From the cell containing the given text, extract its center point as [x, y] coordinate. 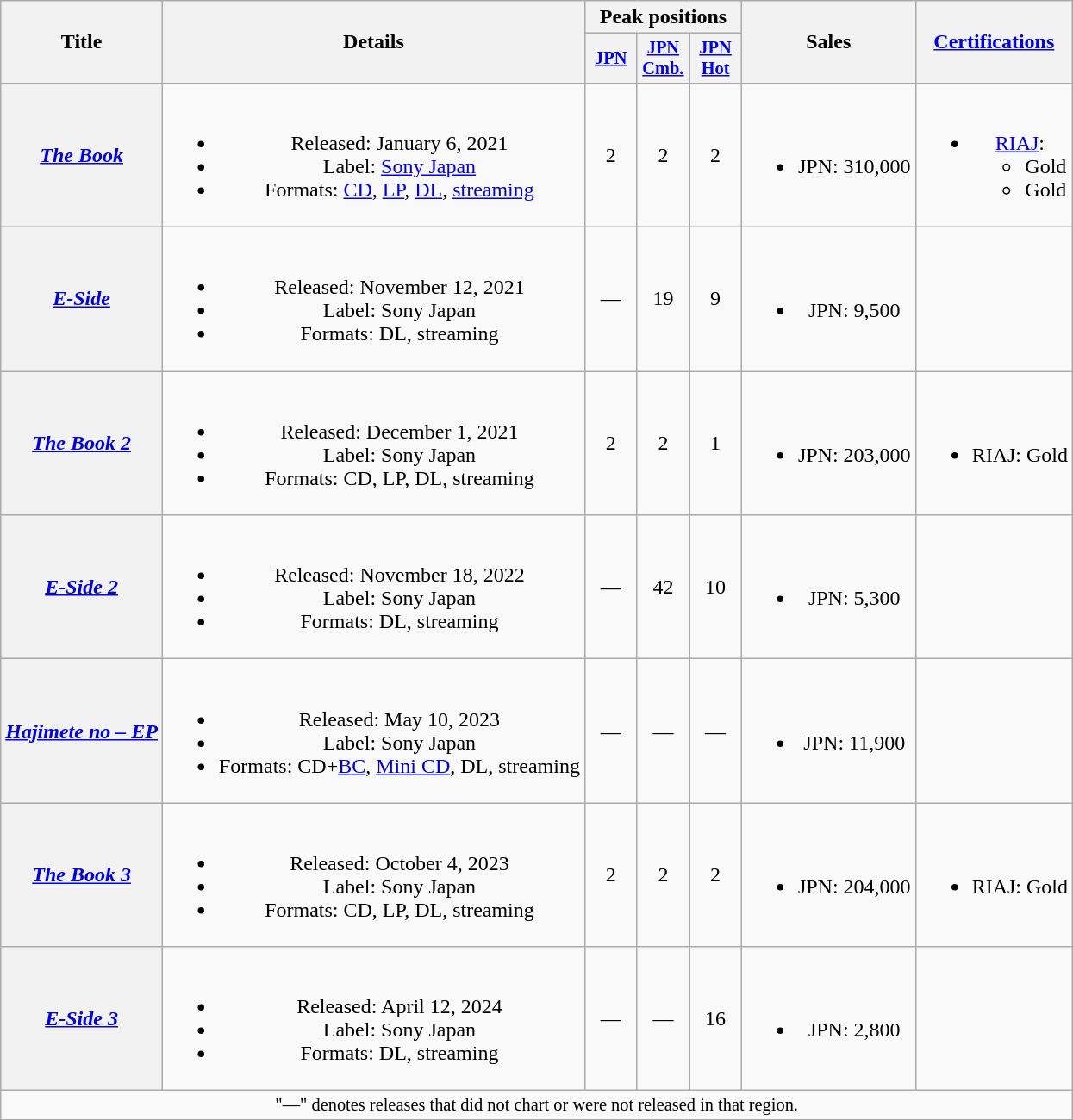
9 [715, 300]
Released: April 12, 2024Label: Sony JapanFormats: DL, streaming [373, 1018]
JPN: 9,500 [828, 300]
JPN [610, 59]
JPN: 11,900 [828, 731]
JPNHot [715, 59]
Released: November 18, 2022Label: Sony JapanFormats: DL, streaming [373, 588]
10 [715, 588]
Released: January 6, 2021Label: Sony JapanFormats: CD, LP, DL, streaming [373, 155]
RIAJ:Gold Gold [994, 155]
Hajimete no – EP [82, 731]
E-Side 2 [82, 588]
16 [715, 1018]
E-Side 3 [82, 1018]
Sales [828, 42]
The Book [82, 155]
Peak positions [663, 17]
"—" denotes releases that did not chart or were not released in that region. [537, 1105]
JPN: 2,800 [828, 1018]
The Book 2 [82, 443]
1 [715, 443]
Title [82, 42]
Details [373, 42]
Certifications [994, 42]
JPNCmb. [664, 59]
Released: November 12, 2021Label: Sony JapanFormats: DL, streaming [373, 300]
The Book 3 [82, 875]
Released: December 1, 2021Label: Sony JapanFormats: CD, LP, DL, streaming [373, 443]
JPN: 5,300 [828, 588]
JPN: 204,000 [828, 875]
42 [664, 588]
JPN: 203,000 [828, 443]
Released: October 4, 2023Label: Sony JapanFormats: CD, LP, DL, streaming [373, 875]
Released: May 10, 2023Label: Sony JapanFormats: CD+BC, Mini CD, DL, streaming [373, 731]
19 [664, 300]
E-Side [82, 300]
JPN: 310,000 [828, 155]
